Scan for the cell matching the given text and deliver its [x, y] coordinate at center. 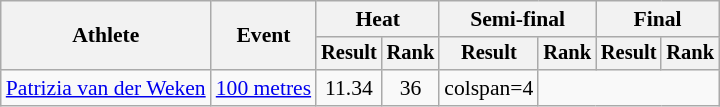
Semi-final [518, 19]
colspan=4 [488, 88]
36 [411, 88]
11.34 [349, 88]
Athlete [106, 36]
Patrizia van der Weken [106, 88]
Final [658, 19]
Event [264, 36]
Heat [378, 19]
100 metres [264, 88]
